From the cell containing the given text, extract its center point as [X, Y] coordinate. 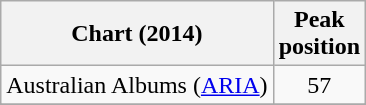
57 [319, 85]
Peakposition [319, 34]
Chart (2014) [137, 34]
Australian Albums (ARIA) [137, 85]
